Return the (X, Y) coordinate for the center point of the cell that contains the specified text.  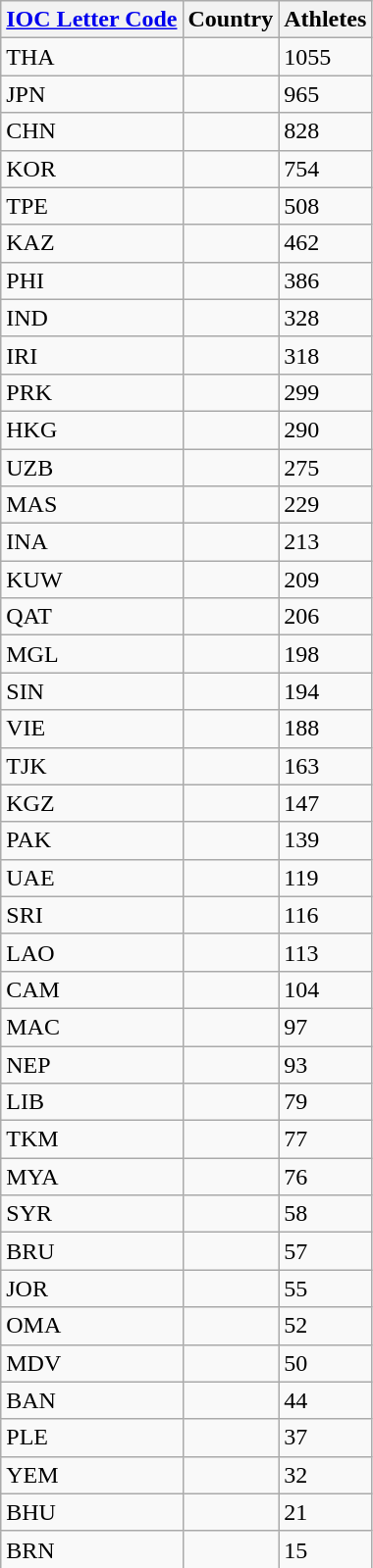
93 (326, 1064)
328 (326, 318)
CAM (92, 989)
290 (326, 430)
206 (326, 617)
MDV (92, 1363)
119 (326, 878)
275 (326, 468)
HKG (92, 430)
SRI (92, 915)
15 (326, 1549)
139 (326, 840)
462 (326, 243)
BHU (92, 1512)
LIB (92, 1102)
299 (326, 392)
KUW (92, 580)
508 (326, 206)
IND (92, 318)
JPN (92, 94)
58 (326, 1214)
KOR (92, 169)
THA (92, 57)
PRK (92, 392)
YEM (92, 1475)
PAK (92, 840)
194 (326, 691)
KAZ (92, 243)
198 (326, 654)
386 (326, 280)
116 (326, 915)
50 (326, 1363)
BRU (92, 1251)
79 (326, 1102)
NEP (92, 1064)
965 (326, 94)
213 (326, 542)
229 (326, 505)
IRI (92, 355)
104 (326, 989)
188 (326, 729)
OMA (92, 1326)
UZB (92, 468)
PLE (92, 1438)
44 (326, 1400)
318 (326, 355)
SYR (92, 1214)
VIE (92, 729)
77 (326, 1139)
KGZ (92, 803)
1055 (326, 57)
76 (326, 1177)
IOC Letter Code (92, 20)
QAT (92, 617)
55 (326, 1289)
INA (92, 542)
BRN (92, 1549)
97 (326, 1027)
163 (326, 766)
57 (326, 1251)
MAC (92, 1027)
TKM (92, 1139)
CHN (92, 131)
MGL (92, 654)
TJK (92, 766)
52 (326, 1326)
UAE (92, 878)
LAO (92, 952)
SIN (92, 691)
MYA (92, 1177)
147 (326, 803)
Country (231, 20)
37 (326, 1438)
PHI (92, 280)
754 (326, 169)
JOR (92, 1289)
MAS (92, 505)
113 (326, 952)
BAN (92, 1400)
TPE (92, 206)
209 (326, 580)
21 (326, 1512)
Athletes (326, 20)
32 (326, 1475)
828 (326, 131)
